Determine the (X, Y) coordinate at the center of the cell enclosing the given text.  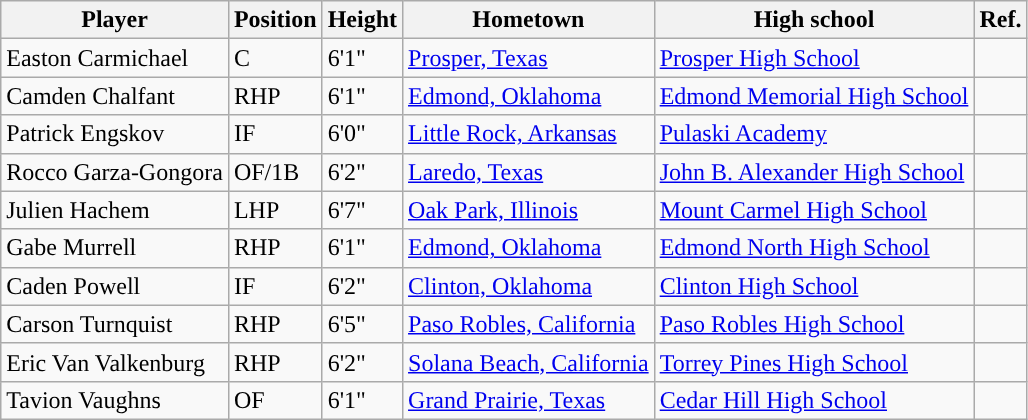
Edmond Memorial High School (814, 96)
Solana Beach, California (529, 362)
Clinton, Oklahoma (529, 286)
John B. Alexander High School (814, 172)
Julien Hachem (115, 210)
Patrick Engskov (115, 134)
Hometown (529, 20)
6'0" (362, 134)
Carson Turnquist (115, 324)
Paso Robles, California (529, 324)
High school (814, 20)
Cedar Hill High School (814, 400)
Paso Robles High School (814, 324)
Prosper High School (814, 58)
Player (115, 20)
Prosper, Texas (529, 58)
Oak Park, Illinois (529, 210)
Mount Carmel High School (814, 210)
Ref. (1000, 20)
Little Rock, Arkansas (529, 134)
Caden Powell (115, 286)
Gabe Murrell (115, 248)
Rocco Garza-Gongora (115, 172)
6'5" (362, 324)
Position (275, 20)
Torrey Pines High School (814, 362)
6'7" (362, 210)
Tavion Vaughns (115, 400)
Height (362, 20)
Clinton High School (814, 286)
LHP (275, 210)
Grand Prairie, Texas (529, 400)
Pulaski Academy (814, 134)
Edmond North High School (814, 248)
Eric Van Valkenburg (115, 362)
OF (275, 400)
C (275, 58)
Laredo, Texas (529, 172)
OF/1B (275, 172)
Camden Chalfant (115, 96)
Easton Carmichael (115, 58)
